Output the [x, y] coordinate of the center of the cell containing the given text.  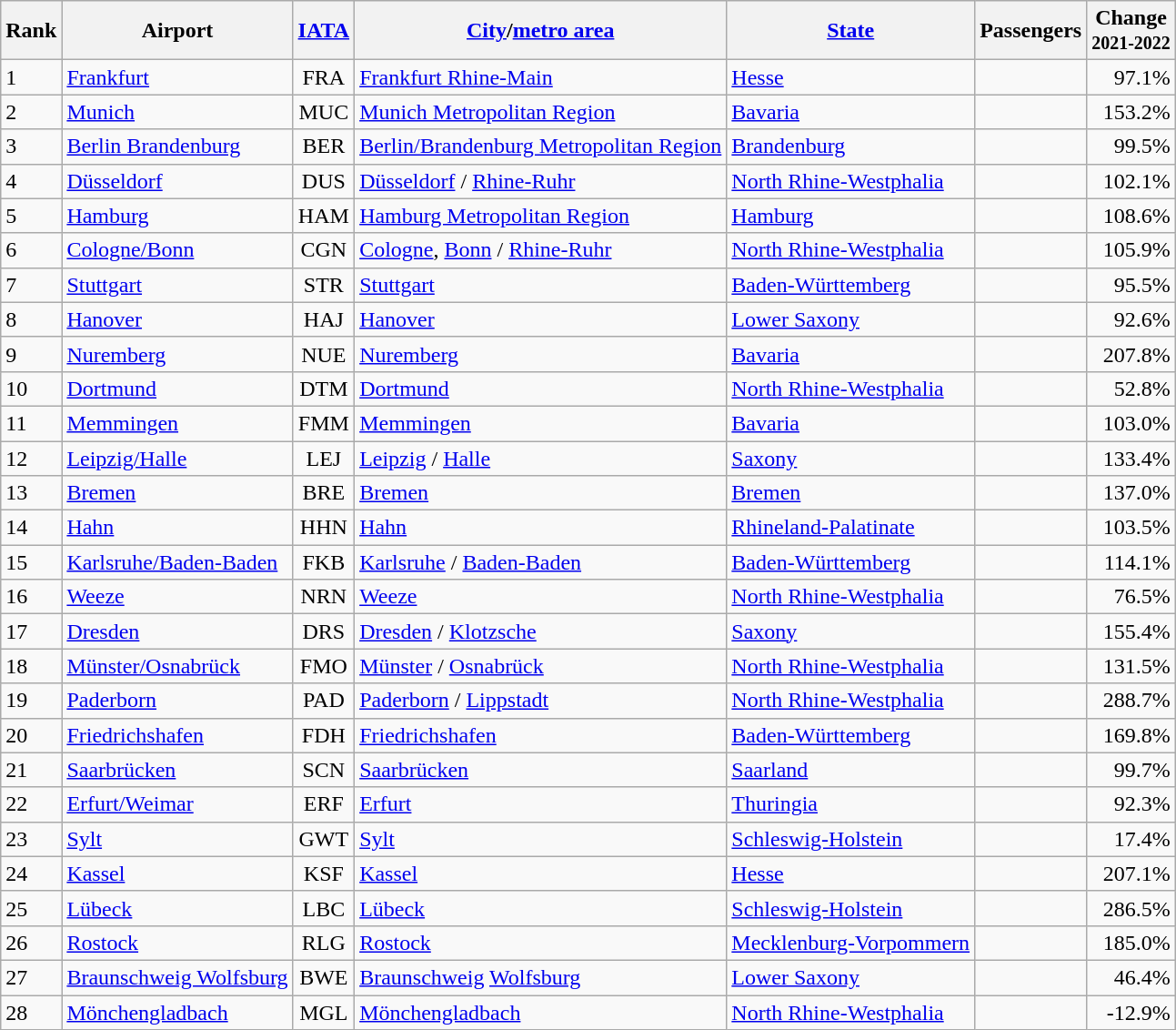
17.4% [1131, 839]
Berlin/Brandenburg Metropolitan Region [540, 146]
102.1% [1131, 181]
103.0% [1131, 423]
5 [31, 216]
18 [31, 666]
-12.9% [1131, 1013]
9 [31, 354]
23 [31, 839]
25 [31, 908]
CGN [324, 250]
6 [31, 250]
Dresden [177, 631]
FMO [324, 666]
114.1% [1131, 562]
16 [31, 597]
Dresden / Klotzsche [540, 631]
10 [31, 389]
Cologne/Bonn [177, 250]
1 [31, 77]
4 [31, 181]
133.4% [1131, 458]
2 [31, 112]
DTM [324, 389]
Airport [177, 31]
LEJ [324, 458]
Mecklenburg-Vorpommern [851, 943]
BWE [324, 977]
State [851, 31]
Düsseldorf [177, 181]
137.0% [1131, 493]
BRE [324, 493]
Frankfurt Rhine-Main [540, 77]
Karlsruhe/Baden-Baden [177, 562]
Paderborn [177, 701]
17 [31, 631]
Saarland [851, 770]
PAD [324, 701]
NRN [324, 597]
11 [31, 423]
SCN [324, 770]
3 [31, 146]
15 [31, 562]
Leipzig/Halle [177, 458]
Cologne, Bonn / Rhine-Ruhr [540, 250]
ERF [324, 804]
103.5% [1131, 528]
GWT [324, 839]
19 [31, 701]
12 [31, 458]
BER [324, 146]
HAM [324, 216]
7 [31, 285]
92.6% [1131, 319]
City/metro area [540, 31]
Düsseldorf / Rhine-Ruhr [540, 181]
Passengers [1031, 31]
Rank [31, 31]
RLG [324, 943]
95.5% [1131, 285]
13 [31, 493]
169.8% [1131, 735]
LBC [324, 908]
99.7% [1131, 770]
22 [31, 804]
14 [31, 528]
Leipzig / Halle [540, 458]
108.6% [1131, 216]
NUE [324, 354]
IATA [324, 31]
Karlsruhe / Baden-Baden [540, 562]
131.5% [1131, 666]
99.5% [1131, 146]
MUC [324, 112]
Hamburg Metropolitan Region [540, 216]
FDH [324, 735]
28 [31, 1013]
20 [31, 735]
Brandenburg [851, 146]
52.8% [1131, 389]
FRA [324, 77]
KSF [324, 873]
STR [324, 285]
FKB [324, 562]
286.5% [1131, 908]
HHN [324, 528]
Munich Metropolitan Region [540, 112]
185.0% [1131, 943]
Paderborn / Lippstadt [540, 701]
97.1% [1131, 77]
Rhineland-Palatinate [851, 528]
26 [31, 943]
153.2% [1131, 112]
288.7% [1131, 701]
76.5% [1131, 597]
Change2021-2022 [1131, 31]
DRS [324, 631]
207.8% [1131, 354]
105.9% [1131, 250]
46.4% [1131, 977]
155.4% [1131, 631]
FMM [324, 423]
Erfurt/Weimar [177, 804]
92.3% [1131, 804]
MGL [324, 1013]
HAJ [324, 319]
Munich [177, 112]
207.1% [1131, 873]
Münster / Osnabrück [540, 666]
8 [31, 319]
Berlin Brandenburg [177, 146]
Erfurt [540, 804]
Frankfurt [177, 77]
24 [31, 873]
Thuringia [851, 804]
27 [31, 977]
Münster/Osnabrück [177, 666]
DUS [324, 181]
21 [31, 770]
